Find where the given text appears and provide that cell's center as [X, Y] coordinate. 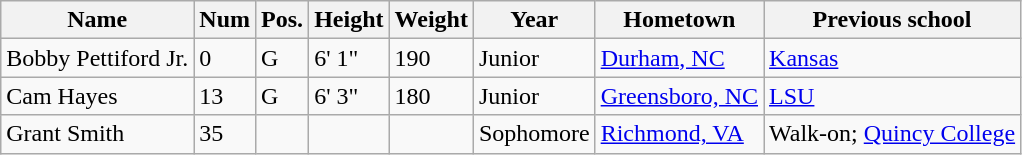
Walk-on; Quincy College [892, 134]
Richmond, VA [679, 134]
LSU [892, 96]
Num [225, 20]
35 [225, 134]
Height [349, 20]
Weight [431, 20]
Kansas [892, 58]
Name [98, 20]
Hometown [679, 20]
190 [431, 58]
0 [225, 58]
6' 1" [349, 58]
Greensboro, NC [679, 96]
Grant Smith [98, 134]
Bobby Pettiford Jr. [98, 58]
6' 3" [349, 96]
Sophomore [534, 134]
Durham, NC [679, 58]
180 [431, 96]
Cam Hayes [98, 96]
13 [225, 96]
Year [534, 20]
Previous school [892, 20]
Pos. [282, 20]
